Output the (X, Y) coordinate of the center of the cell containing the given text.  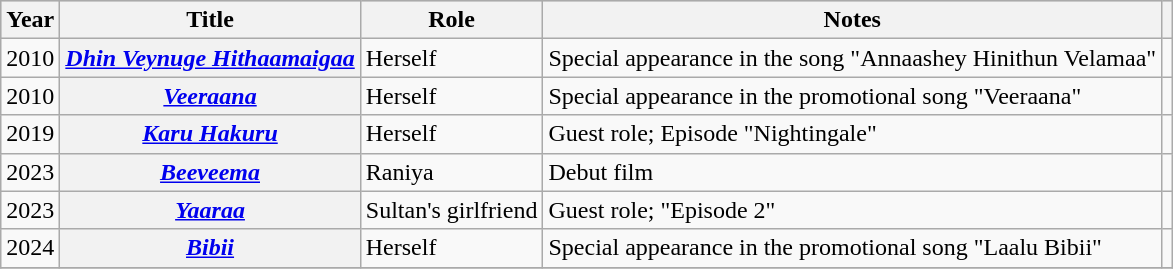
Yaaraa (210, 210)
Guest role; Episode "Nightingale" (852, 134)
2019 (30, 134)
Beeveema (210, 172)
Special appearance in the promotional song "Veeraana" (852, 96)
Sultan's girlfriend (452, 210)
Debut film (852, 172)
Special appearance in the song "Annaashey Hinithun Velamaa" (852, 58)
Karu Hakuru (210, 134)
Title (210, 20)
2024 (30, 248)
Bibii (210, 248)
Guest role; "Episode 2" (852, 210)
Role (452, 20)
Raniya (452, 172)
Veeraana (210, 96)
Special appearance in the promotional song "Laalu Bibii" (852, 248)
Dhin Veynuge Hithaamaigaa (210, 58)
Notes (852, 20)
Year (30, 20)
